Determine the [x, y] coordinate at the center of the cell enclosing the given text.  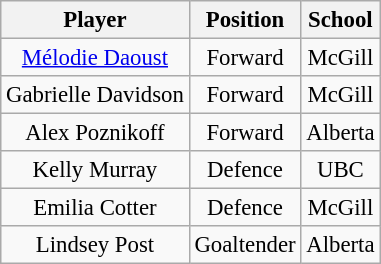
Mélodie Daoust [95, 58]
UBC [340, 170]
Position [245, 20]
School [340, 20]
Lindsey Post [95, 245]
Player [95, 20]
Goaltender [245, 245]
Emilia Cotter [95, 208]
Alex Poznikoff [95, 133]
Gabrielle Davidson [95, 95]
Kelly Murray [95, 170]
